Return the (x, y) coordinate for the center point of the cell that contains the specified text.  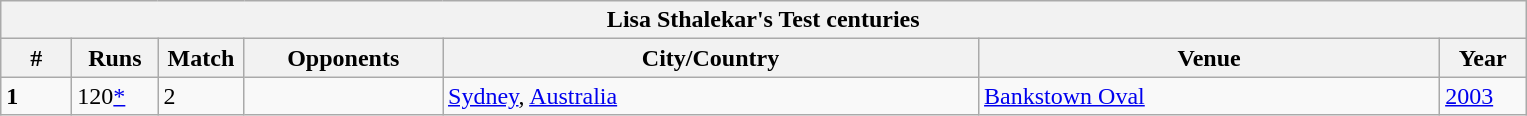
120* (115, 96)
# (36, 58)
Lisa Sthalekar's Test centuries (764, 20)
Venue (1210, 58)
1 (36, 96)
City/Country (710, 58)
Match (201, 58)
2003 (1483, 96)
Runs (115, 58)
2 (201, 96)
Opponents (344, 58)
Bankstown Oval (1210, 96)
Sydney, Australia (710, 96)
Year (1483, 58)
